For the text-containing cell, return its midpoint in [x, y] coordinate format. 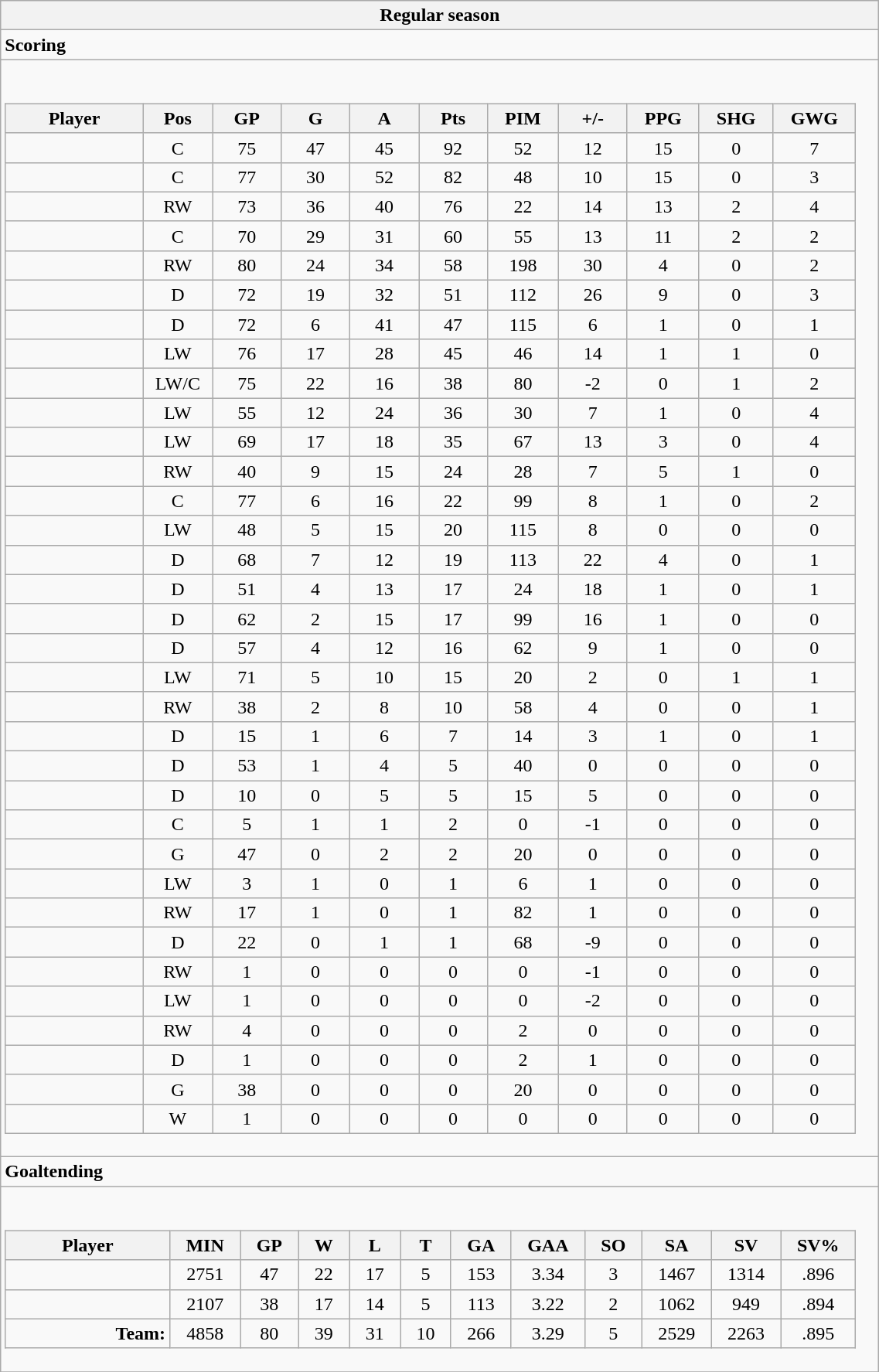
71 [247, 677]
1314 [746, 1275]
3.29 [547, 1333]
GA [481, 1245]
34 [385, 265]
SO [613, 1245]
949 [746, 1304]
PPG [663, 118]
112 [523, 295]
.894 [818, 1304]
3.34 [547, 1275]
39 [324, 1333]
3.22 [547, 1304]
4858 [206, 1333]
1467 [676, 1275]
2529 [676, 1333]
GWG [814, 118]
266 [481, 1333]
53 [247, 766]
Regular season [440, 15]
2263 [746, 1333]
T [426, 1245]
+/- [592, 118]
PIM [523, 118]
-9 [592, 942]
Scoring [440, 45]
41 [385, 325]
SV% [818, 1245]
.895 [818, 1333]
SV [746, 1245]
MIN [206, 1245]
153 [481, 1275]
A [385, 118]
SHG [736, 118]
L [375, 1245]
29 [315, 236]
70 [247, 236]
SA [676, 1245]
11 [663, 236]
.896 [818, 1275]
Goaltending [440, 1172]
32 [385, 295]
Pos [178, 118]
LW/C [178, 383]
35 [453, 442]
60 [453, 236]
67 [523, 442]
2751 [206, 1275]
Pts [453, 118]
57 [247, 648]
26 [592, 295]
69 [247, 442]
198 [523, 265]
1062 [676, 1304]
2107 [206, 1304]
GAA [547, 1245]
92 [453, 148]
73 [247, 206]
46 [523, 354]
Team: [88, 1333]
